Find where the given text appears and provide that cell's center as [X, Y] coordinate. 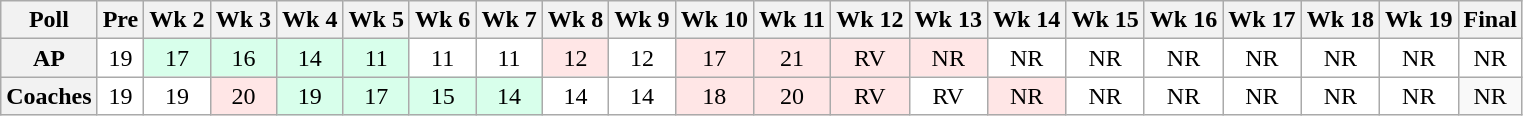
15 [442, 96]
Coaches [49, 96]
Wk 2 [177, 20]
AP [49, 58]
Wk 15 [1105, 20]
Wk 10 [714, 20]
Wk 5 [376, 20]
Wk 14 [1026, 20]
Final [1490, 20]
Wk 19 [1419, 20]
Wk 17 [1262, 20]
21 [792, 58]
Wk 6 [442, 20]
Wk 3 [243, 20]
Wk 16 [1183, 20]
Wk 8 [575, 20]
Wk 13 [948, 20]
18 [714, 96]
Wk 9 [642, 20]
Poll [49, 20]
Wk 4 [310, 20]
16 [243, 58]
Wk 18 [1340, 20]
Wk 12 [870, 20]
Wk 7 [509, 20]
Wk 11 [792, 20]
Pre [120, 20]
